Return (x, y) of the center of cell containing provided text 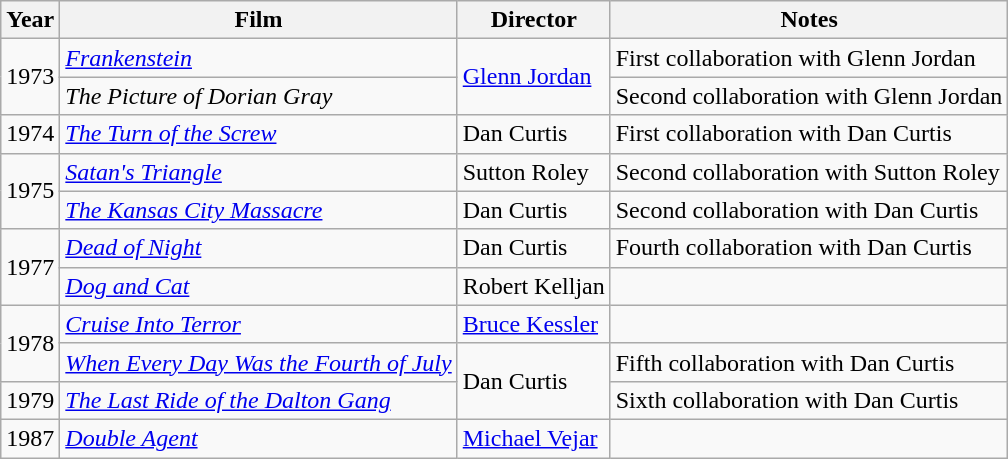
Double Agent (258, 438)
1979 (30, 400)
Fourth collaboration with Dan Curtis (809, 248)
Sixth collaboration with Dan Curtis (809, 400)
1974 (30, 134)
First collaboration with Dan Curtis (809, 134)
Second collaboration with Glenn Jordan (809, 96)
1978 (30, 343)
Cruise Into Terror (258, 324)
1973 (30, 77)
When Every Day Was the Fourth of July (258, 362)
The Kansas City Massacre (258, 210)
Bruce Kessler (534, 324)
Glenn Jordan (534, 77)
Film (258, 20)
First collaboration with Glenn Jordan (809, 58)
1987 (30, 438)
Notes (809, 20)
The Turn of the Screw (258, 134)
Director (534, 20)
Robert Kelljan (534, 286)
Frankenstein (258, 58)
Dead of Night (258, 248)
The Last Ride of the Dalton Gang (258, 400)
Dog and Cat (258, 286)
Second collaboration with Sutton Roley (809, 172)
Fifth collaboration with Dan Curtis (809, 362)
Sutton Roley (534, 172)
Satan's Triangle (258, 172)
1977 (30, 267)
Year (30, 20)
1975 (30, 191)
Second collaboration with Dan Curtis (809, 210)
The Picture of Dorian Gray (258, 96)
Michael Vejar (534, 438)
